Output the [x, y] coordinate of the center of the cell containing the given text.  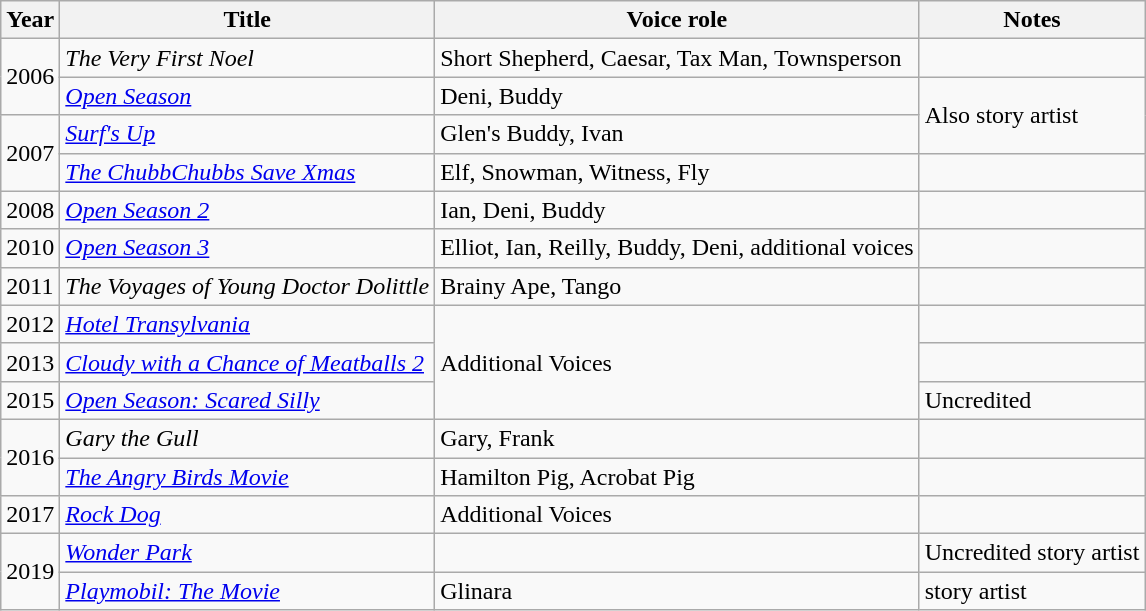
Title [248, 20]
Also story artist [1032, 115]
2017 [30, 515]
2019 [30, 572]
Short Shepherd, Caesar, Tax Man, Townsperson [678, 58]
Elf, Snowman, Witness, Fly [678, 172]
Glen's Buddy, Ivan [678, 134]
Open Season 2 [248, 210]
2013 [30, 362]
Brainy Ape, Tango [678, 286]
Open Season: Scared Silly [248, 400]
Notes [1032, 20]
Playmobil: The Movie [248, 591]
2016 [30, 457]
Gary the Gull [248, 438]
Wonder Park [248, 553]
Hamilton Pig, Acrobat Pig [678, 477]
The ChubbChubbs Save Xmas [248, 172]
Deni, Buddy [678, 96]
Gary, Frank [678, 438]
Voice role [678, 20]
Ian, Deni, Buddy [678, 210]
The Angry Birds Movie [248, 477]
Rock Dog [248, 515]
story artist [1032, 591]
2011 [30, 286]
Open Season 3 [248, 248]
2007 [30, 153]
2008 [30, 210]
Hotel Transylvania [248, 324]
2012 [30, 324]
The Very First Noel [248, 58]
Uncredited story artist [1032, 553]
Elliot, Ian, Reilly, Buddy, Deni, additional voices [678, 248]
The Voyages of Young Doctor Dolittle [248, 286]
2006 [30, 77]
Year [30, 20]
2010 [30, 248]
2015 [30, 400]
Surf's Up [248, 134]
Uncredited [1032, 400]
Open Season [248, 96]
Glinara [678, 591]
Cloudy with a Chance of Meatballs 2 [248, 362]
